Identify which cell holds the provided text, then report its [x, y] central coordinate. 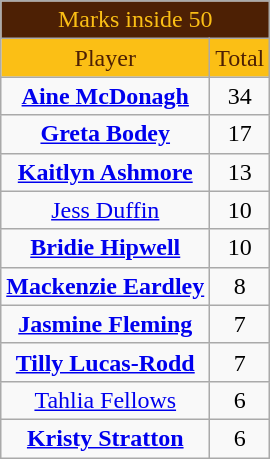
8 [240, 286]
13 [240, 172]
Total [240, 58]
Tilly Lucas-Rodd [106, 362]
Bridie Hipwell [106, 248]
Tahlia Fellows [106, 400]
Kaitlyn Ashmore [106, 172]
Aine McDonagh [106, 96]
Greta Bodey [106, 134]
Kristy Stratton [106, 438]
Mackenzie Eardley [106, 286]
Jasmine Fleming [106, 324]
Player [106, 58]
Jess Duffin [106, 210]
34 [240, 96]
17 [240, 134]
Marks inside 50 [136, 20]
